Locate the cell with the specified text and output its (x, y) center coordinate. 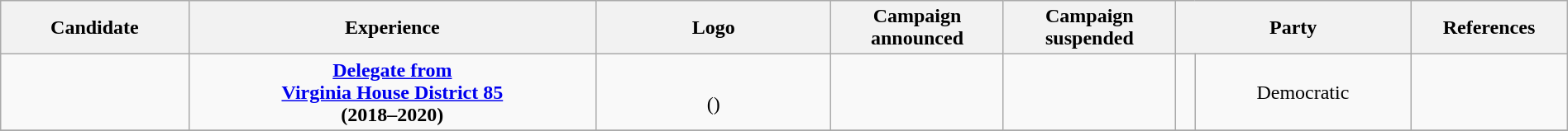
Campaign announced (917, 28)
Candidate (94, 28)
Delegate fromVirginia House District 85(2018–2020) (392, 92)
Logo (714, 28)
Party (1293, 28)
() (714, 92)
Democratic (1303, 92)
References (1489, 28)
Experience (392, 28)
Campaign suspended (1089, 28)
